Locate the cell with the specified text and output its (X, Y) center coordinate. 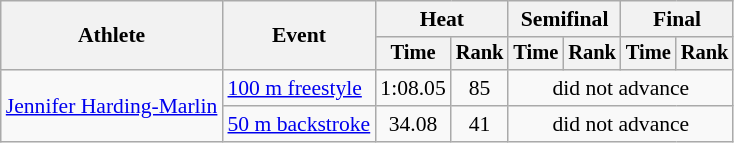
Jennifer Harding-Marlin (112, 106)
Athlete (112, 36)
41 (480, 124)
1:08.05 (412, 88)
34.08 (412, 124)
50 m backstroke (298, 124)
Heat (442, 19)
Semifinal (564, 19)
85 (480, 88)
Final (677, 19)
100 m freestyle (298, 88)
Event (298, 36)
